Return the (X, Y) coordinate for the center point of the cell that contains the specified text.  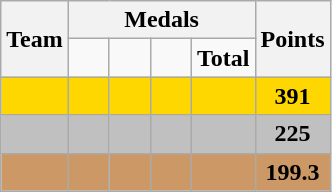
Points (292, 39)
391 (292, 96)
199.3 (292, 172)
Medals (162, 20)
Total (223, 58)
225 (292, 134)
Team (35, 39)
